From the cell containing the given text, extract its center point as [X, Y] coordinate. 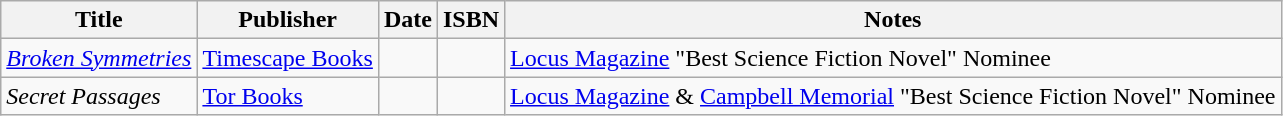
Publisher [288, 20]
Notes [894, 20]
Locus Magazine "Best Science Fiction Novel" Nominee [894, 58]
Date [408, 20]
Locus Magazine & Campbell Memorial "Best Science Fiction Novel" Nominee [894, 96]
Broken Symmetries [99, 58]
Tor Books [288, 96]
ISBN [470, 20]
Title [99, 20]
Secret Passages [99, 96]
Timescape Books [288, 58]
